Capture the cell that displays the provided text and extract its (x, y) central coordinate. 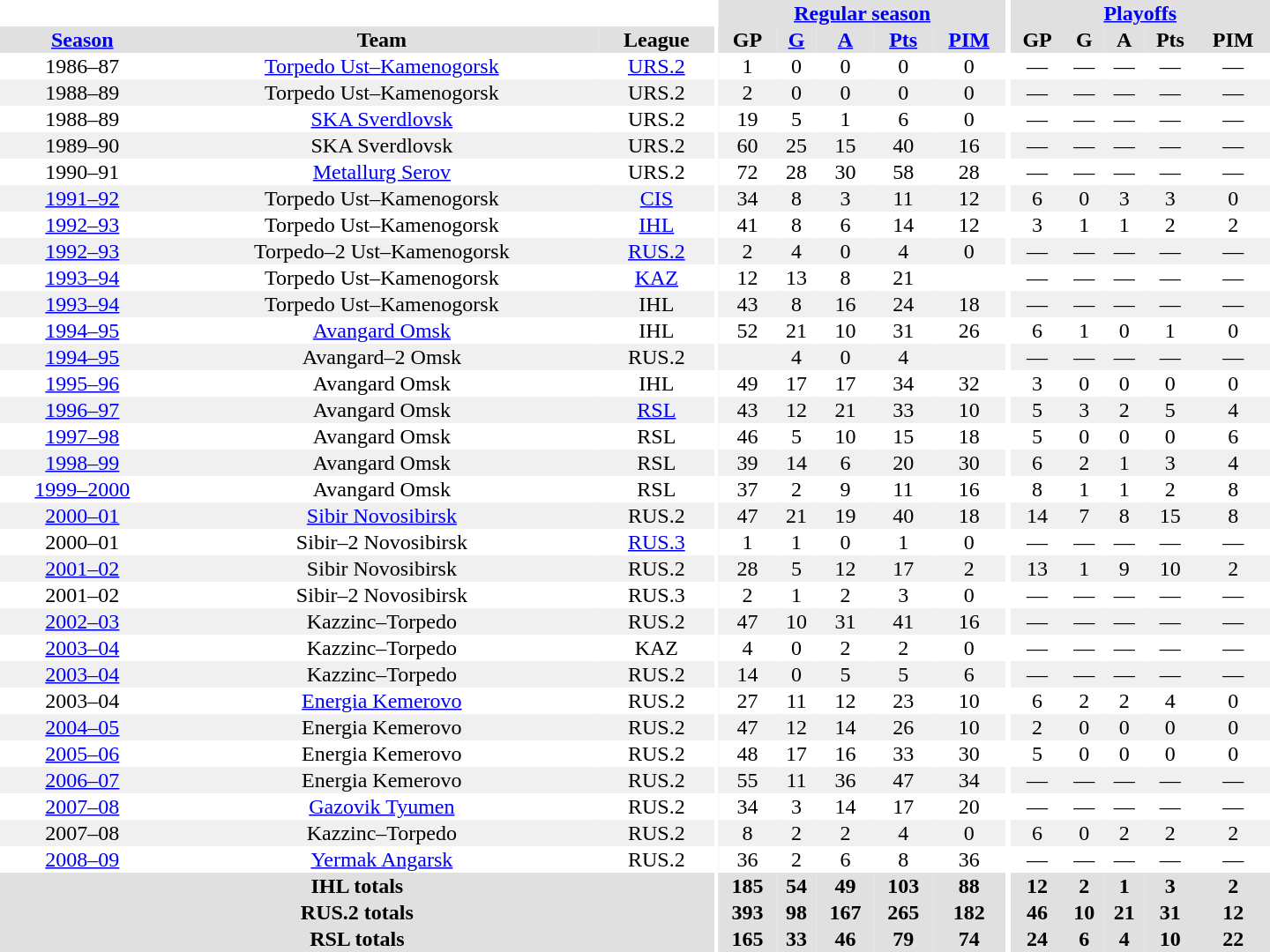
1991–92 (83, 198)
22 (1233, 939)
1998–99 (83, 463)
1990–91 (83, 172)
Regular season (863, 13)
Season (83, 40)
Gazovik Tyumen (382, 807)
32 (969, 383)
League (656, 40)
2004–05 (83, 727)
79 (903, 939)
54 (796, 886)
7 (1085, 516)
1995–96 (83, 383)
2006–07 (83, 780)
23 (903, 701)
52 (748, 331)
Metallurg Serov (382, 172)
60 (748, 145)
167 (846, 912)
RSL totals (357, 939)
1999–2000 (83, 489)
393 (748, 912)
2005–06 (83, 754)
RUS.2 totals (357, 912)
37 (748, 489)
182 (969, 912)
39 (748, 463)
1989–90 (83, 145)
48 (748, 754)
Team (382, 40)
Yermak Angarsk (382, 859)
98 (796, 912)
1986–87 (83, 66)
165 (748, 939)
IHL totals (357, 886)
27 (748, 701)
1996–97 (83, 410)
Avangard–2 Omsk (382, 357)
72 (748, 172)
25 (796, 145)
185 (748, 886)
58 (903, 172)
55 (748, 780)
88 (969, 886)
2002–03 (83, 621)
Playoffs (1140, 13)
Torpedo–2 Ust–Kamenogorsk (382, 251)
CIS (656, 198)
74 (969, 939)
1997–98 (83, 436)
265 (903, 912)
103 (903, 886)
2008–09 (83, 859)
